Identify which cell holds the provided text, then report its (x, y) central coordinate. 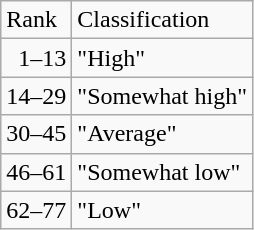
"Somewhat high" (162, 96)
"Low" (162, 210)
62–77 (36, 210)
Classification (162, 20)
14–29 (36, 96)
"Average" (162, 134)
"High" (162, 58)
"Somewhat low" (162, 172)
30–45 (36, 134)
Rank (36, 20)
1–13 (36, 58)
46–61 (36, 172)
